Detect which cell encompasses the target text, then output its (X, Y) center coordinate. 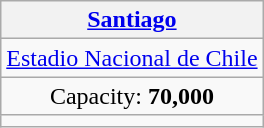
Santiago (132, 20)
Estadio Nacional de Chile (132, 58)
Capacity: 70,000 (132, 96)
